Find where the given text appears and provide that cell's center as [x, y] coordinate. 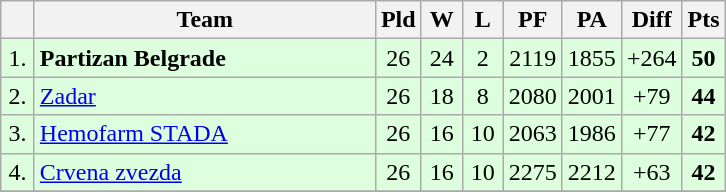
44 [704, 96]
2275 [532, 172]
3. [18, 134]
Zadar [204, 96]
Diff [652, 20]
50 [704, 58]
2212 [592, 172]
Crvena zvezda [204, 172]
+77 [652, 134]
L [482, 20]
+63 [652, 172]
2 [482, 58]
1855 [592, 58]
24 [442, 58]
Pld [398, 20]
PF [532, 20]
1986 [592, 134]
Partizan Belgrade [204, 58]
2080 [532, 96]
4. [18, 172]
Pts [704, 20]
2. [18, 96]
2001 [592, 96]
2063 [532, 134]
+264 [652, 58]
8 [482, 96]
1. [18, 58]
2119 [532, 58]
18 [442, 96]
+79 [652, 96]
W [442, 20]
Hemofarm STADA [204, 134]
Team [204, 20]
PA [592, 20]
